Provide the [X, Y] coordinate of the cell's center where the given text is located.  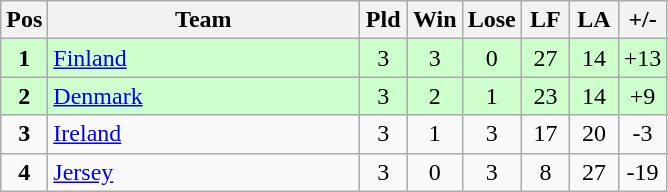
Pld [384, 20]
+9 [642, 96]
Pos [24, 20]
LA [594, 20]
Win [434, 20]
8 [546, 172]
Finland [204, 58]
23 [546, 96]
Ireland [204, 134]
17 [546, 134]
+13 [642, 58]
Lose [492, 20]
-19 [642, 172]
-3 [642, 134]
4 [24, 172]
+/- [642, 20]
Denmark [204, 96]
Jersey [204, 172]
LF [546, 20]
Team [204, 20]
20 [594, 134]
